Output the (x, y) coordinate of the center of the cell containing the given text.  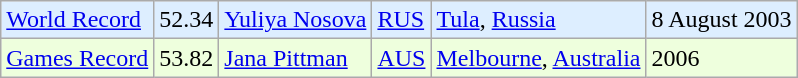
Games Record (78, 58)
52.34 (186, 20)
Jana Pittman (296, 58)
Tula, Russia (538, 20)
AUS (402, 58)
RUS (402, 20)
World Record (78, 20)
53.82 (186, 58)
Melbourne, Australia (538, 58)
8 August 2003 (722, 20)
2006 (722, 58)
Yuliya Nosova (296, 20)
